Provide the (X, Y) coordinate of the cell's center where the given text is located.  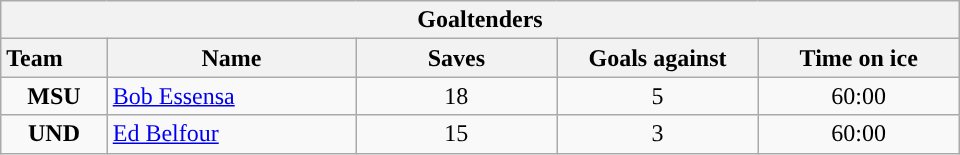
5 (658, 96)
UND (54, 134)
Ed Belfour (232, 134)
Goals against (658, 58)
Goaltenders (480, 20)
Saves (456, 58)
Team (54, 58)
18 (456, 96)
Bob Essensa (232, 96)
3 (658, 134)
Name (232, 58)
Time on ice (858, 58)
15 (456, 134)
MSU (54, 96)
